Provide the [x, y] coordinate of the cell's center where the given text is located.  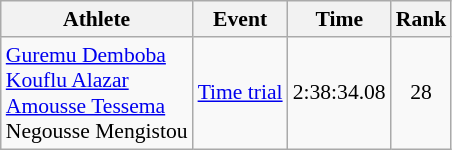
2:38:34.08 [340, 93]
Time [340, 19]
Time trial [240, 93]
28 [422, 93]
Event [240, 19]
Guremu DembobaKouflu AlazarAmousse TessemaNegousse Mengistou [97, 93]
Rank [422, 19]
Athlete [97, 19]
